Identify which cell holds the provided text, then report its [x, y] central coordinate. 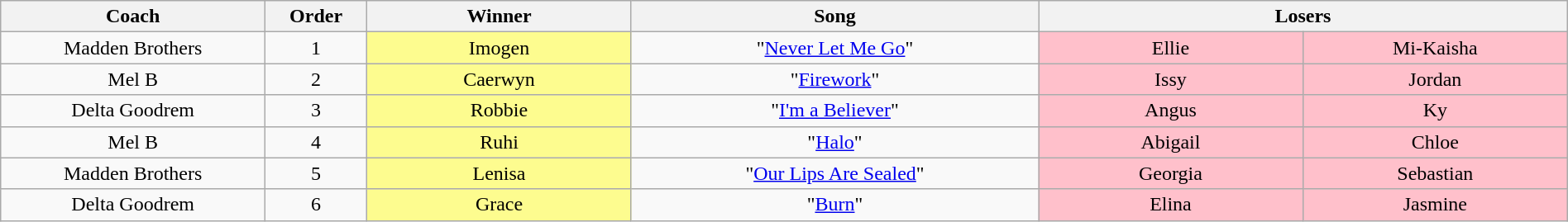
1 [316, 48]
"Firework" [834, 79]
Mi-Kaisha [1435, 48]
"Halo" [834, 142]
Song [834, 17]
Losers [1303, 17]
6 [316, 205]
"Our Lips Are Sealed" [834, 173]
Robbie [500, 111]
Sebastian [1435, 173]
Chloe [1435, 142]
"Burn" [834, 205]
Elina [1171, 205]
Ellie [1171, 48]
Caerwyn [500, 79]
Imogen [500, 48]
Winner [500, 17]
Ruhi [500, 142]
Georgia [1171, 173]
Ky [1435, 111]
"I'm a Believer" [834, 111]
Angus [1171, 111]
5 [316, 173]
Lenisa [500, 173]
Jasmine [1435, 205]
Issy [1171, 79]
Coach [133, 17]
4 [316, 142]
Order [316, 17]
Grace [500, 205]
"Never Let Me Go" [834, 48]
2 [316, 79]
Jordan [1435, 79]
Abigail [1171, 142]
3 [316, 111]
